Output the [x, y] coordinate of the center of the cell containing the given text.  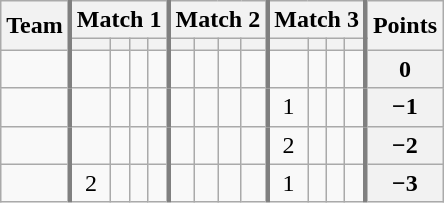
Team [36, 26]
Points [404, 26]
0 [404, 69]
−3 [404, 183]
−2 [404, 145]
Match 2 [218, 20]
−1 [404, 107]
Match 1 [120, 20]
Match 3 [316, 20]
